Locate the cell with the specified text and output its (X, Y) center coordinate. 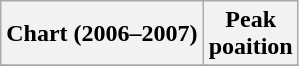
Chart (2006–2007) (102, 34)
Peakpoaition (250, 34)
